Provide the [x, y] coordinate of the cell's center where the given text is located.  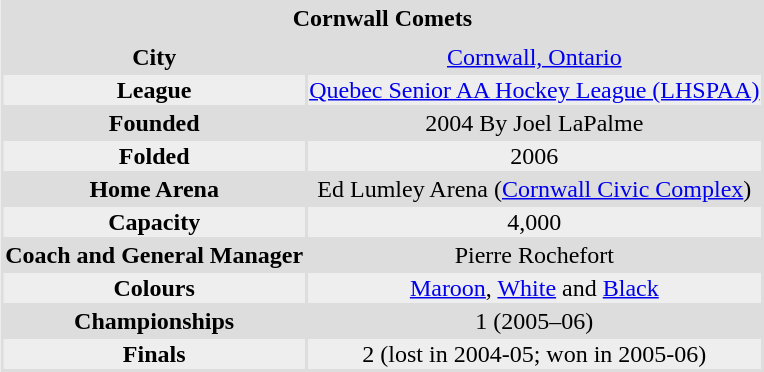
1 (2005–06) [534, 321]
Founded [154, 123]
City [154, 57]
Cornwall Comets [382, 18]
Cornwall, Ontario [534, 57]
Maroon, White and Black [534, 288]
Folded [154, 156]
Ed Lumley Arena (Cornwall Civic Complex) [534, 189]
Championships [154, 321]
Colours [154, 288]
Coach and General Manager [154, 255]
Pierre Rochefort [534, 255]
Quebec Senior AA Hockey League (LHSPAA) [534, 90]
Finals [154, 354]
League [154, 90]
Capacity [154, 222]
2 (lost in 2004-05; won in 2005-06) [534, 354]
2004 By Joel LaPalme [534, 123]
Home Arena [154, 189]
4,000 [534, 222]
2006 [534, 156]
